Scan for the cell matching the given text and deliver its [X, Y] coordinate at center. 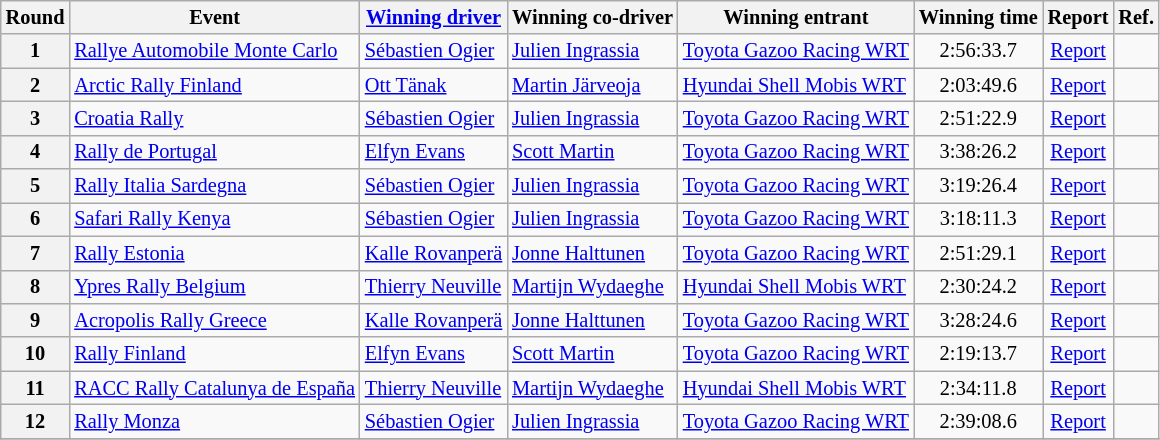
Rally Monza [214, 421]
3:18:11.3 [978, 219]
10 [36, 354]
4 [36, 152]
Martin Järveoja [592, 85]
Winning driver [434, 17]
Winning time [978, 17]
3:19:26.4 [978, 186]
Rally Finland [214, 354]
Safari Rally Kenya [214, 219]
2:51:22.9 [978, 118]
3:28:24.6 [978, 320]
5 [36, 186]
Ypres Rally Belgium [214, 287]
Ott Tänak [434, 85]
Rally de Portugal [214, 152]
Ref. [1136, 17]
RACC Rally Catalunya de España [214, 388]
6 [36, 219]
2 [36, 85]
9 [36, 320]
Winning entrant [796, 17]
Rally Italia Sardegna [214, 186]
2:03:49.6 [978, 85]
3:38:26.2 [978, 152]
Rally Estonia [214, 253]
1 [36, 51]
8 [36, 287]
Acropolis Rally Greece [214, 320]
2:19:13.7 [978, 354]
Croatia Rally [214, 118]
3 [36, 118]
2:56:33.7 [978, 51]
Winning co-driver [592, 17]
Round [36, 17]
2:51:29.1 [978, 253]
Event [214, 17]
11 [36, 388]
12 [36, 421]
2:34:11.8 [978, 388]
2:39:08.6 [978, 421]
2:30:24.2 [978, 287]
7 [36, 253]
Arctic Rally Finland [214, 85]
Rallye Automobile Monte Carlo [214, 51]
